Capture the cell that displays the provided text and extract its [x, y] central coordinate. 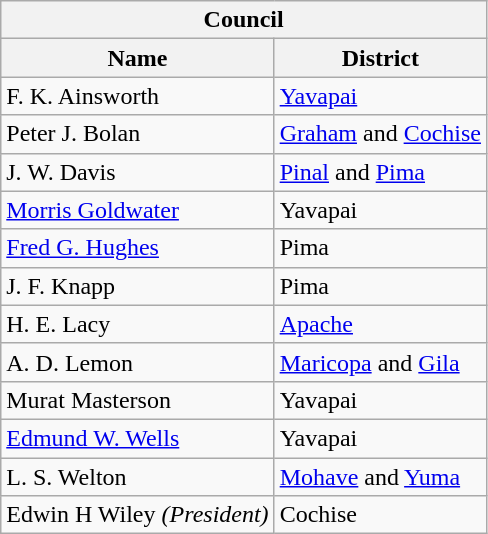
Morris Goldwater [138, 210]
Name [138, 58]
Council [244, 20]
Cochise [380, 515]
H. E. Lacy [138, 324]
Murat Masterson [138, 400]
Apache [380, 324]
Edwin H Wiley (President) [138, 515]
F. K. Ainsworth [138, 96]
District [380, 58]
Fred G. Hughes [138, 248]
Maricopa and Gila [380, 362]
J. F. Knapp [138, 286]
J. W. Davis [138, 172]
Graham and Cochise [380, 134]
L. S. Welton [138, 477]
Pinal and Pima [380, 172]
Edmund W. Wells [138, 438]
Mohave and Yuma [380, 477]
Peter J. Bolan [138, 134]
A. D. Lemon [138, 362]
